Scan for the cell matching the given text and deliver its (X, Y) coordinate at center. 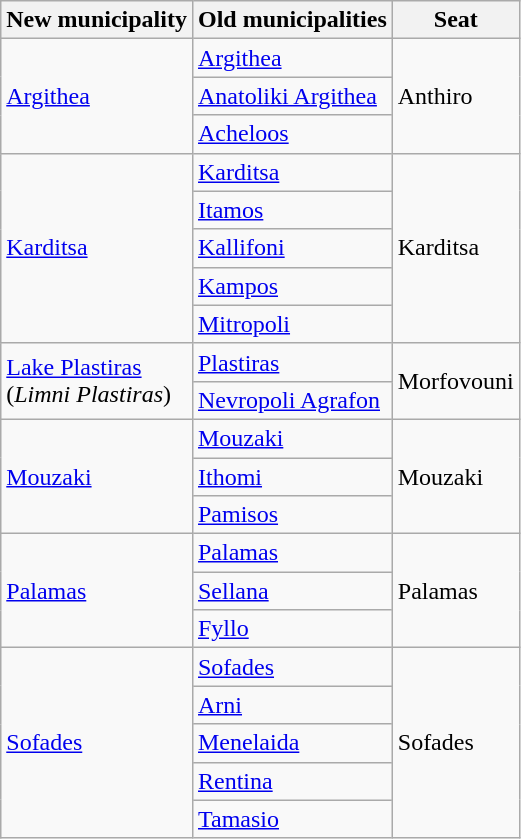
Pamisos (292, 515)
Acheloos (292, 134)
Kallifoni (292, 248)
Seat (456, 20)
Morfovouni (456, 381)
Rentina (292, 781)
Tamasio (292, 819)
Lake Plastiras (Limni Plastiras) (97, 381)
New municipality (97, 20)
Sellana (292, 591)
Kampos (292, 286)
Anthiro (456, 96)
Itamos (292, 210)
Mitropoli (292, 324)
Fyllo (292, 629)
Nevropoli Agrafon (292, 400)
Menelaida (292, 743)
Anatoliki Argithea (292, 96)
Ithomi (292, 477)
Plastiras (292, 362)
Arni (292, 705)
Old municipalities (292, 20)
